Provide the (X, Y) coordinate of the cell's center where the given text is located.  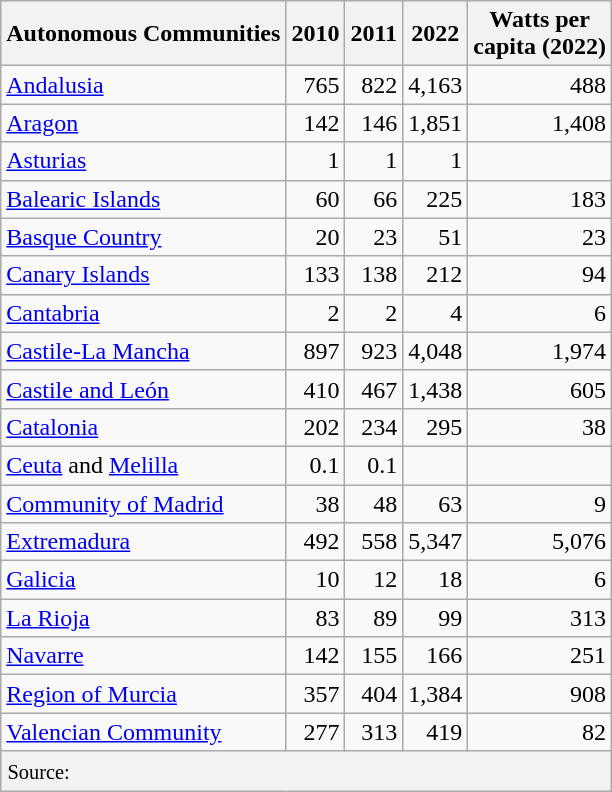
Asturias (144, 161)
82 (540, 732)
4,163 (436, 85)
99 (436, 618)
83 (316, 618)
48 (374, 503)
357 (316, 694)
12 (374, 580)
923 (374, 351)
146 (374, 123)
Galicia (144, 580)
908 (540, 694)
183 (540, 199)
1,974 (540, 351)
10 (316, 580)
Andalusia (144, 85)
202 (316, 427)
Region of Murcia (144, 694)
Extremadura (144, 542)
Catalonia (144, 427)
166 (436, 656)
Ceuta and Melilla (144, 465)
94 (540, 275)
225 (436, 199)
4 (436, 313)
18 (436, 580)
Castile-La Mancha (144, 351)
467 (374, 389)
Canary Islands (144, 275)
Watts per capita (2022) (540, 34)
Basque Country (144, 237)
404 (374, 694)
60 (316, 199)
5,076 (540, 542)
Balearic Islands (144, 199)
Source: (306, 771)
La Rioja (144, 618)
63 (436, 503)
492 (316, 542)
295 (436, 427)
Castile and León (144, 389)
765 (316, 85)
1,408 (540, 123)
1,851 (436, 123)
Cantabria (144, 313)
133 (316, 275)
897 (316, 351)
234 (374, 427)
2022 (436, 34)
277 (316, 732)
66 (374, 199)
20 (316, 237)
251 (540, 656)
605 (540, 389)
51 (436, 237)
4,048 (436, 351)
Valencian Community (144, 732)
89 (374, 618)
Community of Madrid (144, 503)
Navarre (144, 656)
1,438 (436, 389)
410 (316, 389)
2010 (316, 34)
419 (436, 732)
155 (374, 656)
488 (540, 85)
2011 (374, 34)
822 (374, 85)
5,347 (436, 542)
138 (374, 275)
558 (374, 542)
212 (436, 275)
9 (540, 503)
Autonomous Communities (144, 34)
1,384 (436, 694)
Aragon (144, 123)
